Scan for the cell matching the given text and deliver its [X, Y] coordinate at center. 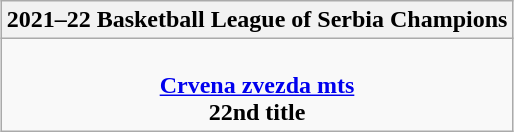
2021–22 Basketball League of Serbia Champions [257, 20]
Crvena zvezda mts22nd title [257, 85]
